Identify which cell holds the provided text, then report its [X, Y] central coordinate. 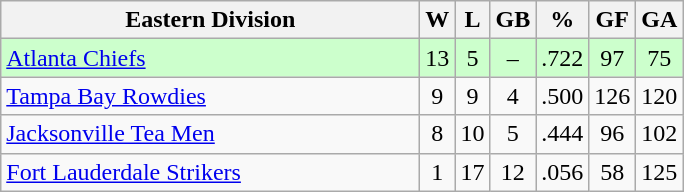
126 [612, 96]
GB [513, 20]
L [472, 20]
GA [660, 20]
8 [438, 134]
.056 [562, 172]
12 [513, 172]
125 [660, 172]
13 [438, 58]
.444 [562, 134]
Jacksonville Tea Men [210, 134]
10 [472, 134]
W [438, 20]
Tampa Bay Rowdies [210, 96]
Eastern Division [210, 20]
% [562, 20]
97 [612, 58]
Atlanta Chiefs [210, 58]
– [513, 58]
96 [612, 134]
1 [438, 172]
GF [612, 20]
75 [660, 58]
Fort Lauderdale Strikers [210, 172]
17 [472, 172]
.722 [562, 58]
102 [660, 134]
58 [612, 172]
120 [660, 96]
4 [513, 96]
.500 [562, 96]
